Determine the [X, Y] coordinate at the center of the cell enclosing the given text.  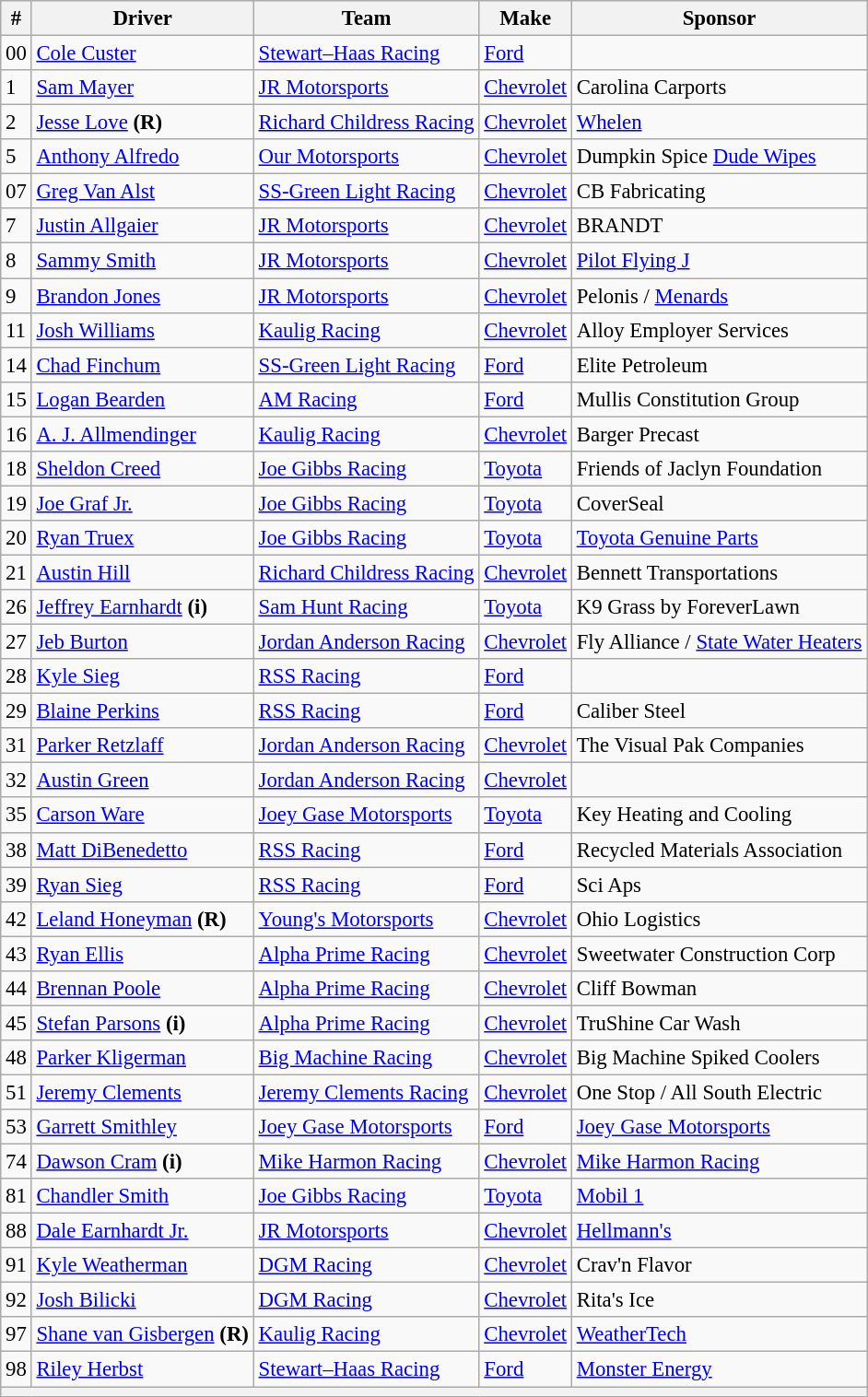
Parker Kligerman [142, 1058]
Bennett Transportations [719, 572]
5 [17, 157]
BRANDT [719, 226]
Ryan Truex [142, 538]
Hellmann's [719, 1231]
Friends of Jaclyn Foundation [719, 469]
Blaine Perkins [142, 711]
35 [17, 816]
Caliber Steel [719, 711]
Kyle Weatherman [142, 1265]
53 [17, 1127]
48 [17, 1058]
TruShine Car Wash [719, 1023]
Rita's Ice [719, 1300]
One Stop / All South Electric [719, 1092]
The Visual Pak Companies [719, 745]
Dawson Cram (i) [142, 1162]
Kyle Sieg [142, 676]
Sci Aps [719, 885]
Garrett Smithley [142, 1127]
07 [17, 192]
Brennan Poole [142, 989]
Greg Van Alst [142, 192]
16 [17, 434]
Brandon Jones [142, 296]
97 [17, 1335]
Pelonis / Menards [719, 296]
Our Motorsports [367, 157]
42 [17, 919]
Recycled Materials Association [719, 850]
2 [17, 123]
CB Fabricating [719, 192]
92 [17, 1300]
Jeremy Clements Racing [367, 1092]
A. J. Allmendinger [142, 434]
Make [525, 18]
Pilot Flying J [719, 261]
45 [17, 1023]
Jesse Love (R) [142, 123]
74 [17, 1162]
Sam Mayer [142, 88]
Dale Earnhardt Jr. [142, 1231]
Parker Retzlaff [142, 745]
Shane van Gisbergen (R) [142, 1335]
Josh Bilicki [142, 1300]
18 [17, 469]
38 [17, 850]
K9 Grass by ForeverLawn [719, 607]
00 [17, 53]
19 [17, 503]
Justin Allgaier [142, 226]
Carolina Carports [719, 88]
Crav'n Flavor [719, 1265]
Big Machine Racing [367, 1058]
Mullis Constitution Group [719, 399]
39 [17, 885]
Riley Herbst [142, 1369]
Team [367, 18]
# [17, 18]
21 [17, 572]
Jeb Burton [142, 642]
27 [17, 642]
Ryan Sieg [142, 885]
44 [17, 989]
Young's Motorsports [367, 919]
15 [17, 399]
Carson Ware [142, 816]
Fly Alliance / State Water Heaters [719, 642]
Sheldon Creed [142, 469]
CoverSeal [719, 503]
Austin Hill [142, 572]
Joe Graf Jr. [142, 503]
20 [17, 538]
Toyota Genuine Parts [719, 538]
51 [17, 1092]
Logan Bearden [142, 399]
Chandler Smith [142, 1196]
Ohio Logistics [719, 919]
88 [17, 1231]
Mobil 1 [719, 1196]
Cliff Bowman [719, 989]
AM Racing [367, 399]
Sponsor [719, 18]
Barger Precast [719, 434]
Jeremy Clements [142, 1092]
26 [17, 607]
32 [17, 781]
29 [17, 711]
1 [17, 88]
Matt DiBenedetto [142, 850]
Whelen [719, 123]
Chad Finchum [142, 365]
81 [17, 1196]
28 [17, 676]
Sammy Smith [142, 261]
Sam Hunt Racing [367, 607]
Driver [142, 18]
Josh Williams [142, 330]
14 [17, 365]
11 [17, 330]
Anthony Alfredo [142, 157]
7 [17, 226]
Big Machine Spiked Coolers [719, 1058]
8 [17, 261]
9 [17, 296]
Ryan Ellis [142, 954]
98 [17, 1369]
Jeffrey Earnhardt (i) [142, 607]
Dumpkin Spice Dude Wipes [719, 157]
Alloy Employer Services [719, 330]
Stefan Parsons (i) [142, 1023]
Austin Green [142, 781]
Monster Energy [719, 1369]
Key Heating and Cooling [719, 816]
WeatherTech [719, 1335]
43 [17, 954]
Sweetwater Construction Corp [719, 954]
Cole Custer [142, 53]
31 [17, 745]
Leland Honeyman (R) [142, 919]
91 [17, 1265]
Elite Petroleum [719, 365]
